Identify which cell holds the provided text, then report its [x, y] central coordinate. 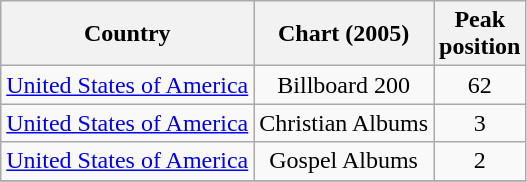
Billboard 200 [344, 85]
3 [480, 123]
Peakposition [480, 34]
Gospel Albums [344, 161]
Country [128, 34]
2 [480, 161]
Chart (2005) [344, 34]
Christian Albums [344, 123]
62 [480, 85]
